Output the [X, Y] coordinate of the center of the cell containing the given text.  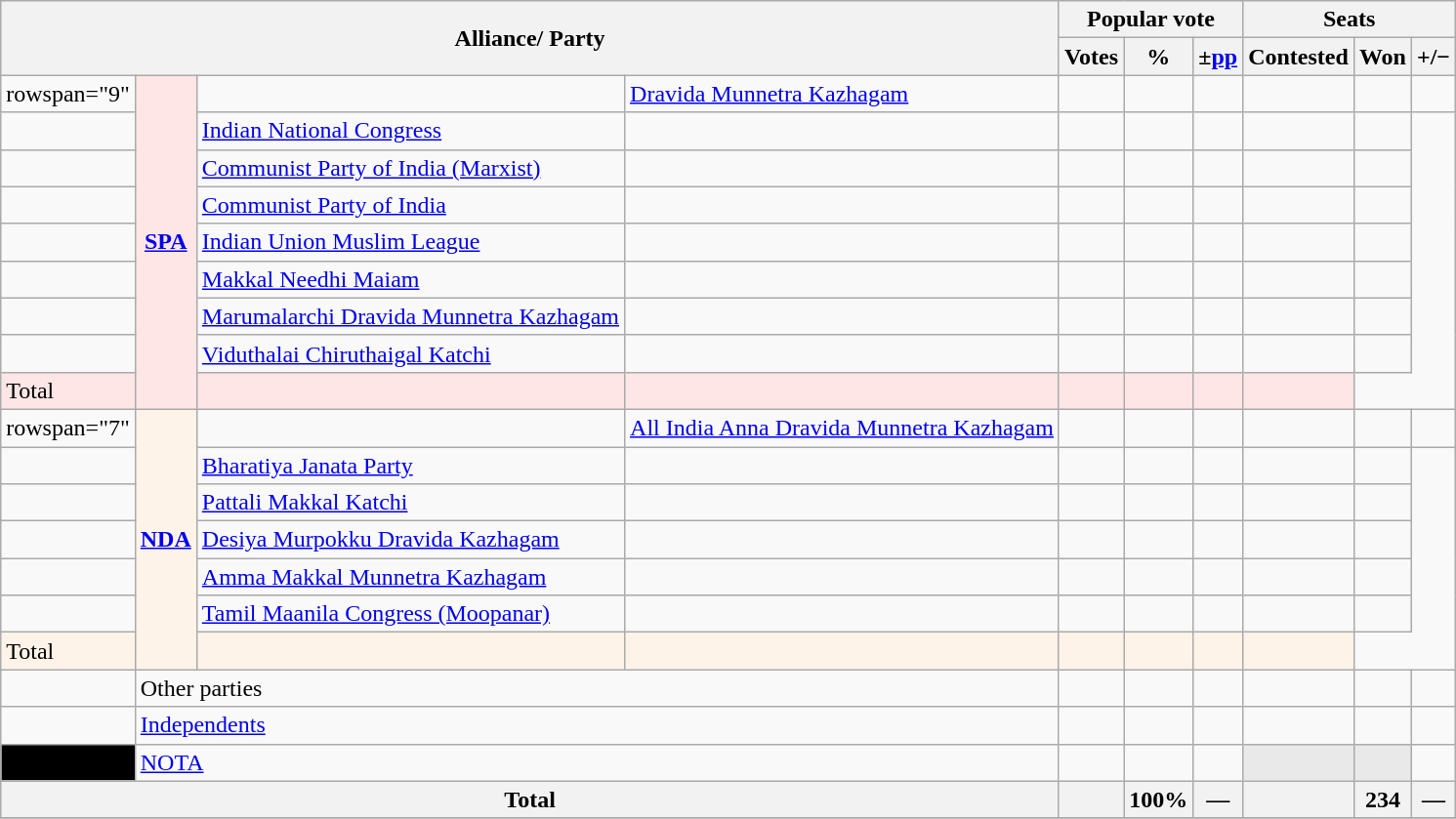
rowspan="7" [68, 428]
+/− [1434, 57]
Tamil Maanila Congress (Moopanar) [410, 614]
Marumalarchi Dravida Munnetra Kazhagam [410, 316]
Contested [1299, 57]
Popular vote [1150, 20]
All India Anna Dravida Munnetra Kazhagam [842, 428]
Alliance/ Party [530, 38]
Bharatiya Janata Party [410, 466]
Indian National Congress [410, 131]
Dravida Munnetra Kazhagam [842, 94]
Communist Party of India [410, 205]
234 [1383, 799]
Other parties [597, 688]
Communist Party of India (Marxist) [410, 168]
Votes [1091, 57]
rowspan="9" [68, 94]
100% [1158, 799]
NDA [166, 539]
Won [1383, 57]
Seats [1350, 20]
Independents [597, 725]
±pp [1219, 57]
Makkal Needhi Maiam [410, 279]
Indian Union Muslim League [410, 242]
NOTA [597, 762]
Viduthalai Chiruthaigal Katchi [410, 353]
Pattali Makkal Katchi [410, 503]
Amma Makkal Munnetra Kazhagam [410, 577]
SPA [166, 242]
Desiya Murpokku Dravida Kazhagam [410, 540]
% [1158, 57]
